Scan for the cell matching the given text and deliver its [X, Y] coordinate at center. 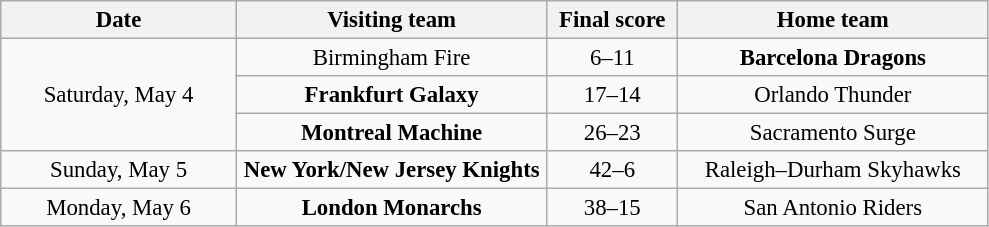
42–6 [612, 170]
Sacramento Surge [834, 133]
Final score [612, 20]
Montreal Machine [392, 133]
Birmingham Fire [392, 58]
London Monarchs [392, 208]
Sunday, May 5 [119, 170]
New York/New Jersey Knights [392, 170]
Monday, May 6 [119, 208]
Barcelona Dragons [834, 58]
Raleigh–Durham Skyhawks [834, 170]
Saturday, May 4 [119, 96]
San Antonio Riders [834, 208]
17–14 [612, 95]
26–23 [612, 133]
Date [119, 20]
Visiting team [392, 20]
Orlando Thunder [834, 95]
38–15 [612, 208]
6–11 [612, 58]
Frankfurt Galaxy [392, 95]
Home team [834, 20]
